Locate the cell with the specified text and output its [x, y] center coordinate. 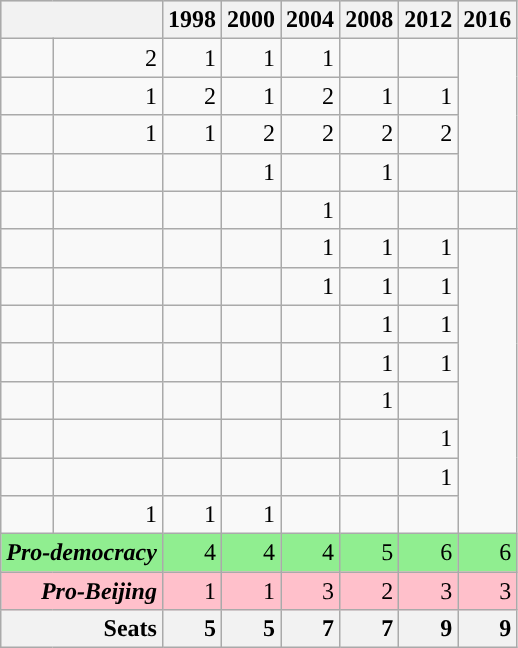
2016 [488, 20]
Seats [82, 629]
1998 [192, 20]
2008 [370, 20]
Pro-democracy [82, 553]
2004 [310, 20]
Pro-Beijing [82, 591]
2012 [428, 20]
2000 [250, 20]
